Detect which cell encompasses the target text, then output its (x, y) center coordinate. 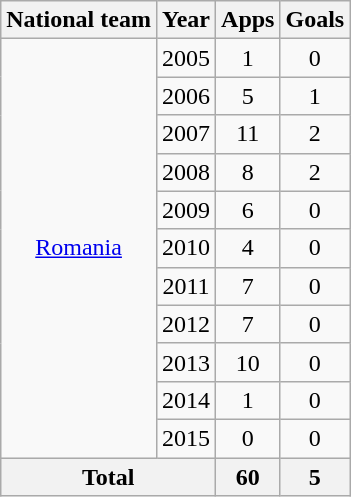
National team (79, 20)
Total (108, 477)
Year (186, 20)
6 (248, 210)
60 (248, 477)
Apps (248, 20)
2015 (186, 438)
8 (248, 172)
4 (248, 248)
2008 (186, 172)
2005 (186, 58)
2013 (186, 362)
2012 (186, 324)
Goals (315, 20)
10 (248, 362)
2009 (186, 210)
2010 (186, 248)
2006 (186, 96)
2007 (186, 134)
11 (248, 134)
Romania (79, 248)
2011 (186, 286)
2014 (186, 400)
